Search for the cell housing the specified text and yield its (x, y) center coordinate. 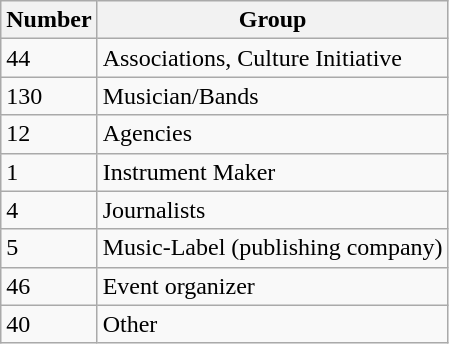
40 (49, 324)
4 (49, 210)
Musician/Bands (272, 96)
1 (49, 172)
130 (49, 96)
12 (49, 134)
Event organizer (272, 286)
Other (272, 324)
Agencies (272, 134)
5 (49, 248)
Group (272, 20)
Music-Label (publishing company) (272, 248)
Journalists (272, 210)
Associations, Culture Initiative (272, 58)
46 (49, 286)
Number (49, 20)
Instrument Maker (272, 172)
44 (49, 58)
